Capture the cell that displays the provided text and extract its [X, Y] central coordinate. 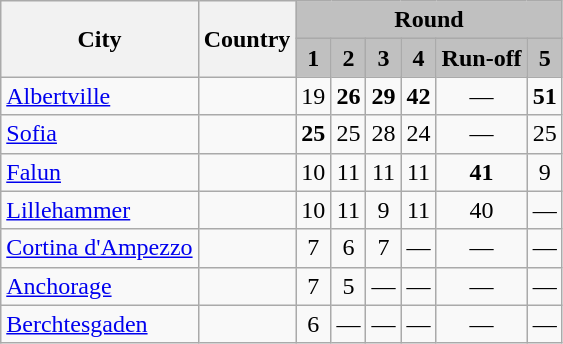
29 [384, 96]
28 [384, 134]
Falun [100, 172]
24 [418, 134]
Anchorage [100, 286]
3 [384, 58]
Sofia [100, 134]
Cortina d'Ampezzo [100, 248]
Lillehammer [100, 210]
Albertville [100, 96]
40 [482, 210]
4 [418, 58]
19 [314, 96]
51 [544, 96]
2 [348, 58]
Berchtesgaden [100, 324]
42 [418, 96]
Run-off [482, 58]
1 [314, 58]
City [100, 39]
41 [482, 172]
Round [429, 20]
26 [348, 96]
Country [247, 39]
